Provide the [X, Y] coordinate of the cell's center where the given text is located.  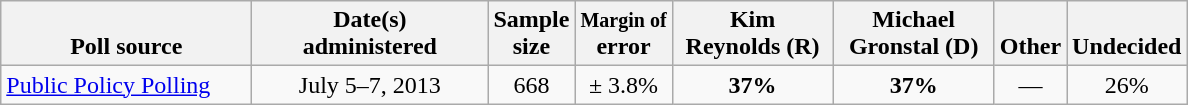
Samplesize [532, 34]
Poll source [126, 34]
MichaelGronstal (D) [914, 34]
Margin oferror [624, 34]
— [1030, 85]
668 [532, 85]
Other [1030, 34]
Date(s)administered [370, 34]
KimReynolds (R) [752, 34]
July 5–7, 2013 [370, 85]
Public Policy Polling [126, 85]
26% [1127, 85]
± 3.8% [624, 85]
Undecided [1127, 34]
